Return the [X, Y] coordinate for the center point of the cell that contains the specified text.  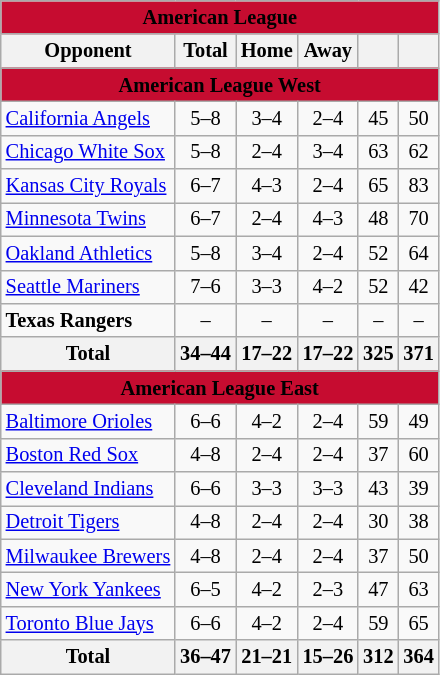
371 [418, 354]
Texas Rangers [88, 320]
34–44 [206, 354]
Boston Red Sox [88, 455]
Detroit Tigers [88, 522]
21–21 [267, 657]
Away [328, 51]
Home [267, 51]
60 [418, 455]
American League [220, 17]
42 [418, 287]
70 [418, 219]
6–5 [206, 589]
49 [418, 421]
Minnesota Twins [88, 219]
325 [378, 354]
15–26 [328, 657]
Opponent [88, 51]
36–47 [206, 657]
39 [418, 489]
New York Yankees [88, 589]
38 [418, 522]
364 [418, 657]
62 [418, 152]
312 [378, 657]
45 [378, 118]
7–6 [206, 287]
83 [418, 186]
American League West [220, 85]
Milwaukee Brewers [88, 556]
Cleveland Indians [88, 489]
47 [378, 589]
Baltimore Orioles [88, 421]
Seattle Mariners [88, 287]
Chicago White Sox [88, 152]
2–3 [328, 589]
64 [418, 253]
American League East [220, 388]
30 [378, 522]
Toronto Blue Jays [88, 623]
California Angels [88, 118]
43 [378, 489]
Oakland Athletics [88, 253]
48 [378, 219]
Kansas City Royals [88, 186]
